Pinpoint the cell where the given text exists, returning its (X, Y) midpoint coordinate. 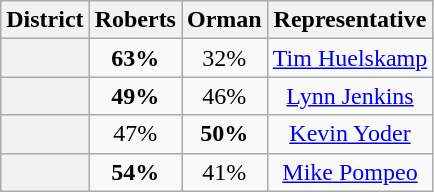
41% (225, 172)
Orman (225, 20)
District (45, 20)
32% (225, 58)
49% (135, 96)
Kevin Yoder (350, 134)
50% (225, 134)
63% (135, 58)
Mike Pompeo (350, 172)
54% (135, 172)
Representative (350, 20)
Roberts (135, 20)
47% (135, 134)
46% (225, 96)
Tim Huelskamp (350, 58)
Lynn Jenkins (350, 96)
